Determine the (X, Y) coordinate at the center of the cell enclosing the given text.  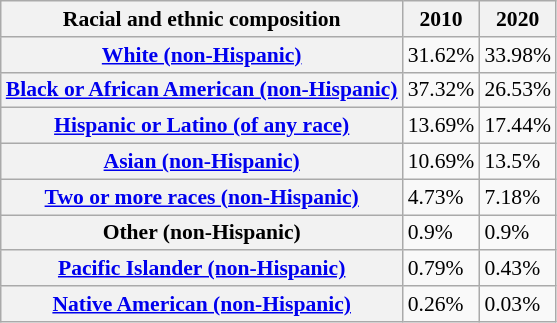
Black or African American (non-Hispanic) (202, 90)
Hispanic or Latino (of any race) (202, 126)
Two or more races (non-Hispanic) (202, 197)
13.5% (518, 162)
Asian (non-Hispanic) (202, 162)
0.03% (518, 304)
13.69% (442, 126)
4.73% (442, 197)
17.44% (518, 126)
Racial and ethnic composition (202, 19)
Native American (non-Hispanic) (202, 304)
0.26% (442, 304)
37.32% (442, 90)
Pacific Islander (non-Hispanic) (202, 269)
10.69% (442, 162)
7.18% (518, 197)
2020 (518, 19)
26.53% (518, 90)
2010 (442, 19)
33.98% (518, 55)
Other (non-Hispanic) (202, 233)
31.62% (442, 55)
0.43% (518, 269)
White (non-Hispanic) (202, 55)
0.79% (442, 269)
